Identify which cell holds the provided text, then report its (X, Y) central coordinate. 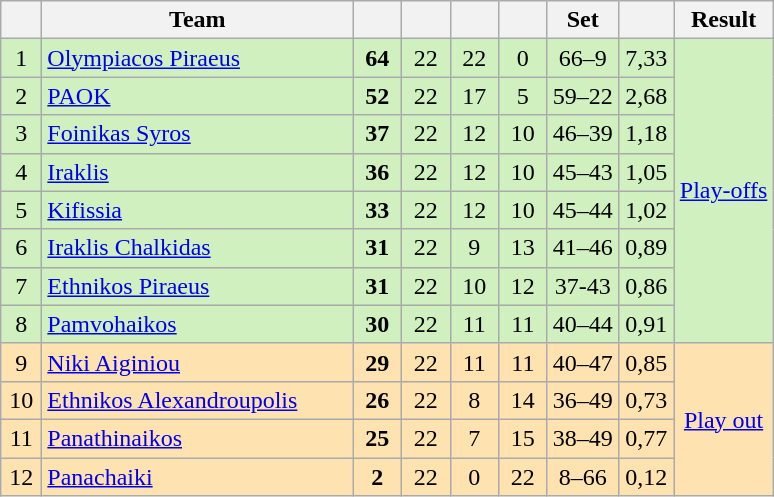
Result (724, 20)
Panathinaikos (198, 438)
Olympiacos Piraeus (198, 58)
Team (198, 20)
Niki Aiginiou (198, 362)
37 (378, 134)
29 (378, 362)
0,89 (646, 248)
59–22 (582, 96)
Iraklis (198, 172)
15 (524, 438)
Ethnikos Piraeus (198, 286)
38–49 (582, 438)
3 (22, 134)
1,02 (646, 210)
66–9 (582, 58)
Play out (724, 419)
33 (378, 210)
25 (378, 438)
37-43 (582, 286)
1,05 (646, 172)
30 (378, 324)
8–66 (582, 477)
Set (582, 20)
40–47 (582, 362)
52 (378, 96)
Play-offs (724, 191)
Foinikas Syros (198, 134)
0,77 (646, 438)
2,68 (646, 96)
0,91 (646, 324)
40–44 (582, 324)
Kifissia (198, 210)
Iraklis Chalkidas (198, 248)
17 (474, 96)
4 (22, 172)
36 (378, 172)
45–43 (582, 172)
14 (524, 400)
0,12 (646, 477)
46–39 (582, 134)
Ethnikos Alexandroupolis (198, 400)
Panachaiki (198, 477)
1,18 (646, 134)
13 (524, 248)
7,33 (646, 58)
36–49 (582, 400)
0,73 (646, 400)
45–44 (582, 210)
PAOK (198, 96)
Pamvohaikos (198, 324)
0,86 (646, 286)
1 (22, 58)
6 (22, 248)
26 (378, 400)
41–46 (582, 248)
64 (378, 58)
0,85 (646, 362)
